Extract the [x, y] coordinate from the center of the cell holding the provided text.  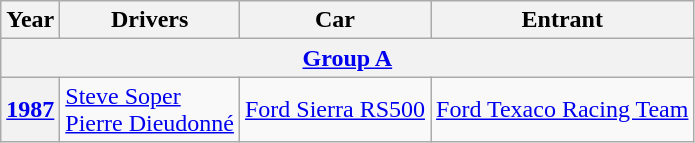
Year [30, 20]
Car [334, 20]
Entrant [562, 20]
Group A [348, 58]
Ford Texaco Racing Team [562, 110]
Drivers [150, 20]
Ford Sierra RS500 [334, 110]
1987 [30, 110]
Steve Soper Pierre Dieudonné [150, 110]
